Locate the cell with the specified text and output its (X, Y) center coordinate. 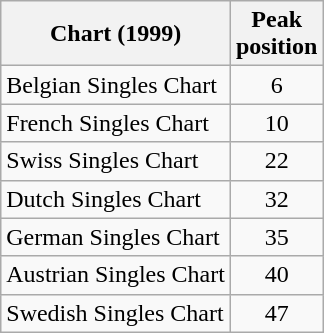
Chart (1999) (116, 34)
47 (276, 313)
Peakposition (276, 34)
35 (276, 237)
Belgian Singles Chart (116, 85)
40 (276, 275)
22 (276, 161)
Swedish Singles Chart (116, 313)
French Singles Chart (116, 123)
Swiss Singles Chart (116, 161)
Austrian Singles Chart (116, 275)
10 (276, 123)
German Singles Chart (116, 237)
6 (276, 85)
32 (276, 199)
Dutch Singles Chart (116, 199)
